Return (x, y) of the center of cell containing provided text 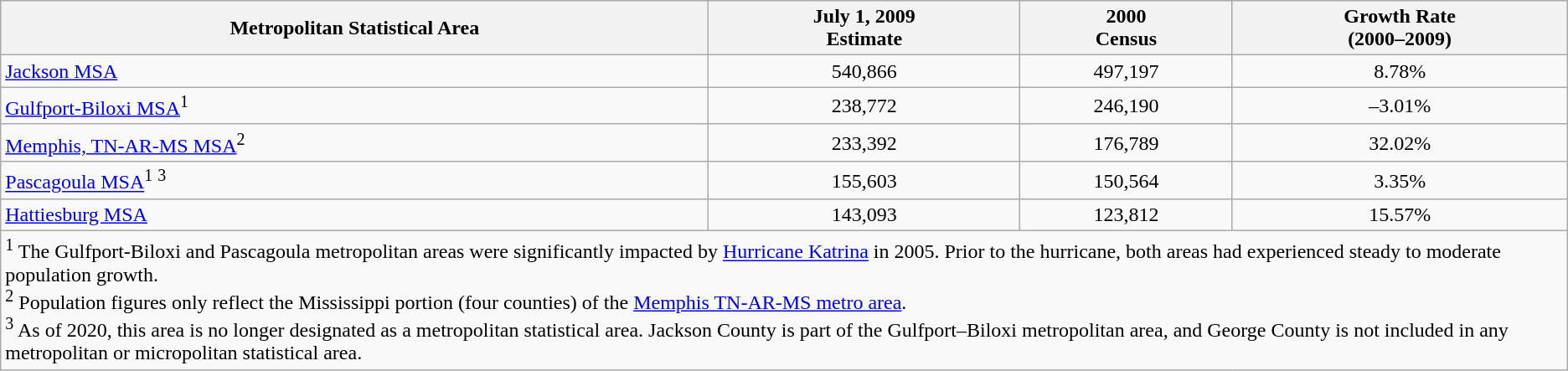
8.78% (1400, 71)
–3.01% (1400, 106)
3.35% (1400, 181)
July 1, 2009Estimate (864, 28)
Pascagoula MSA1 3 (355, 181)
246,190 (1126, 106)
155,603 (864, 181)
2000Census (1126, 28)
497,197 (1126, 71)
540,866 (864, 71)
143,093 (864, 215)
15.57% (1400, 215)
123,812 (1126, 215)
Memphis, TN-AR-MS MSA2 (355, 142)
Hattiesburg MSA (355, 215)
150,564 (1126, 181)
Gulfport-Biloxi MSA1 (355, 106)
Metropolitan Statistical Area (355, 28)
176,789 (1126, 142)
32.02% (1400, 142)
Growth Rate(2000–2009) (1400, 28)
238,772 (864, 106)
Jackson MSA (355, 71)
233,392 (864, 142)
